Return [x, y] of the center of cell containing provided text 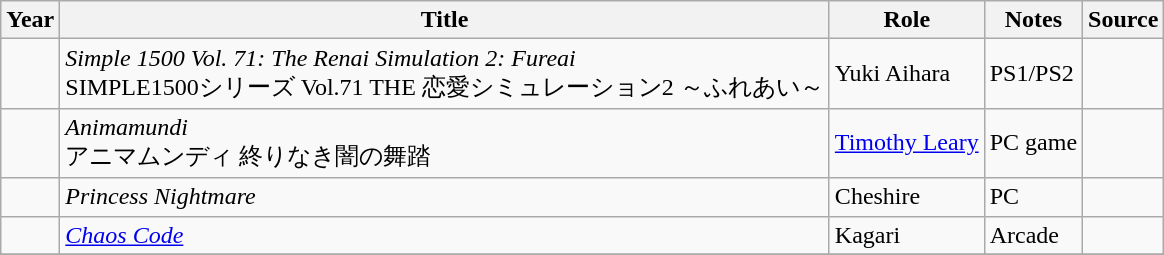
Simple 1500 Vol. 71: The Renai Simulation 2: FureaiSIMPLE1500シリーズ Vol.71 THE 恋愛シミュレーション2 ～ふれあい～ [445, 74]
Source [1124, 20]
Cheshire [906, 197]
Year [30, 20]
Timothy Leary [906, 143]
Arcade [1033, 235]
PC game [1033, 143]
Princess Nightmare [445, 197]
Title [445, 20]
PS1/PS2 [1033, 74]
Role [906, 20]
Notes [1033, 20]
Animamundiアニマムンディ 終りなき闇の舞踏 [445, 143]
Yuki Aihara [906, 74]
PC [1033, 197]
Chaos Code [445, 235]
Kagari [906, 235]
